Return (X, Y) of the center of cell containing provided text 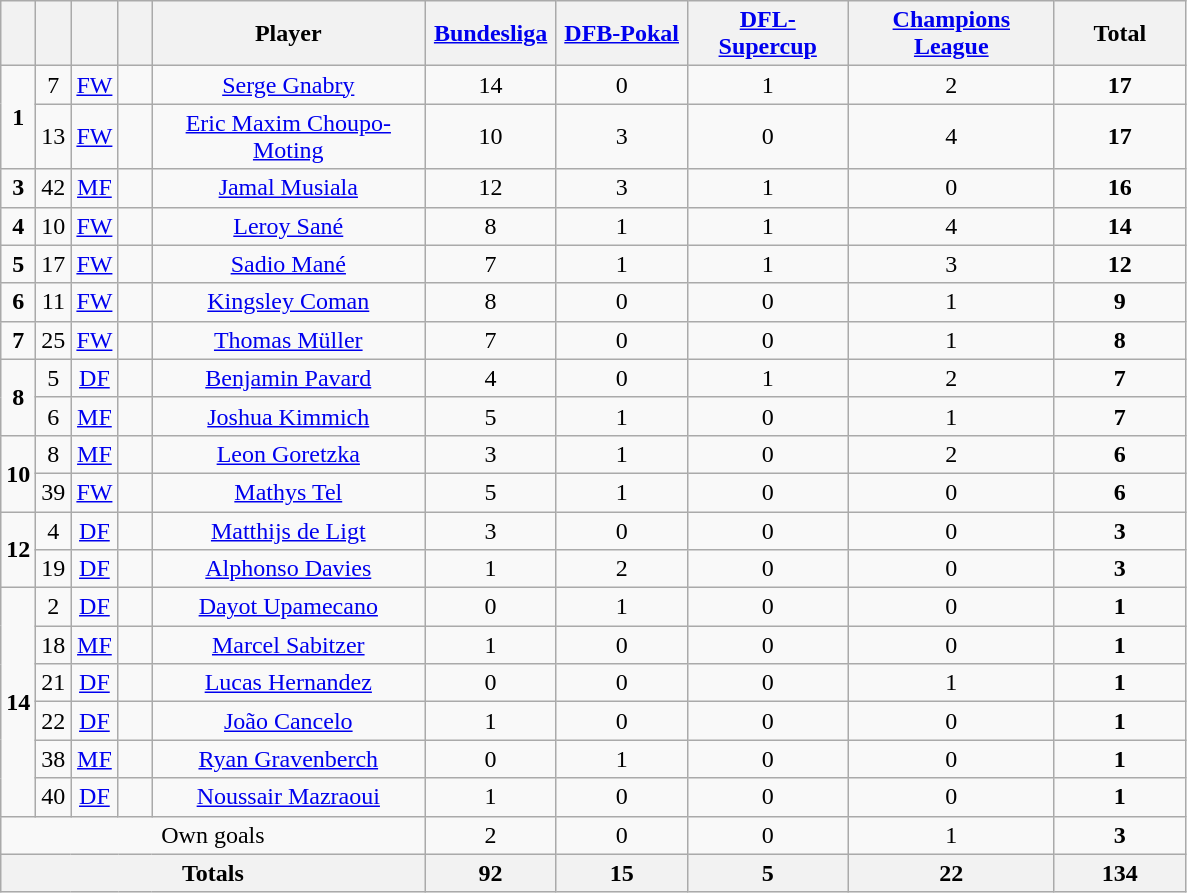
19 (54, 569)
Joshua Kimmich (289, 416)
Thomas Müller (289, 340)
Total (1120, 34)
16 (1120, 188)
Alphonso Davies (289, 569)
13 (54, 136)
Sadio Mané (289, 264)
Marcel Sabitzer (289, 645)
Own goals (213, 835)
Champions League (951, 34)
Jamal Musiala (289, 188)
39 (54, 492)
15 (622, 873)
18 (54, 645)
Totals (213, 873)
11 (54, 302)
Kingsley Coman (289, 302)
Lucas Hernandez (289, 683)
Leroy Sané (289, 226)
9 (1120, 302)
Matthijs de Ligt (289, 531)
Player (289, 34)
Mathys Tel (289, 492)
134 (1120, 873)
42 (54, 188)
Serge Gnabry (289, 85)
Noussair Mazraoui (289, 797)
40 (54, 797)
DFB-Pokal (622, 34)
Bundesliga (490, 34)
Leon Goretzka (289, 454)
Dayot Upamecano (289, 607)
92 (490, 873)
21 (54, 683)
Ryan Gravenberch (289, 759)
Eric Maxim Choupo-Moting (289, 136)
DFL-Supercup (768, 34)
25 (54, 340)
38 (54, 759)
João Cancelo (289, 721)
Benjamin Pavard (289, 378)
